Output the (X, Y) coordinate of the center of the cell containing the given text.  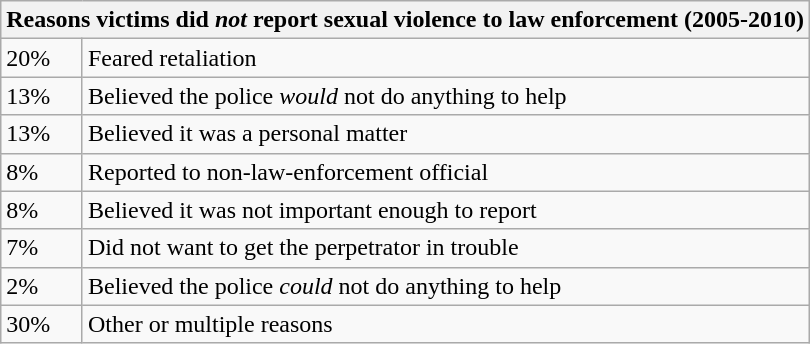
Reasons victims did not report sexual violence to law enforcement (2005-2010) (406, 20)
Believed it was a personal matter (446, 134)
30% (42, 324)
Believed it was not important enough to report (446, 210)
Believed the police would not do anything to help (446, 96)
7% (42, 248)
20% (42, 58)
Believed the police could not do anything to help (446, 286)
Feared retaliation (446, 58)
Other or multiple reasons (446, 324)
Reported to non-law-enforcement official (446, 172)
Did not want to get the perpetrator in trouble (446, 248)
2% (42, 286)
